Output the (X, Y) coordinate of the center of the cell containing the given text.  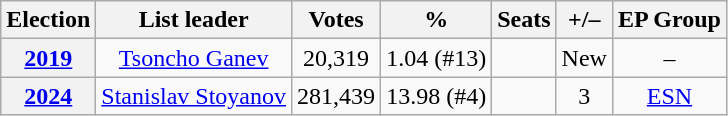
EP Group (669, 20)
Votes (336, 20)
Election (48, 20)
281,439 (336, 96)
20,319 (336, 58)
3 (584, 96)
1.04 (#13) (436, 58)
13.98 (#4) (436, 96)
New (584, 58)
+/– (584, 20)
ESN (669, 96)
List leader (194, 20)
% (436, 20)
Tsoncho Ganev (194, 58)
Seats (524, 20)
2019 (48, 58)
Stanislav Stoyanov (194, 96)
– (669, 58)
2024 (48, 96)
